Identify which cell holds the provided text, then report its (x, y) central coordinate. 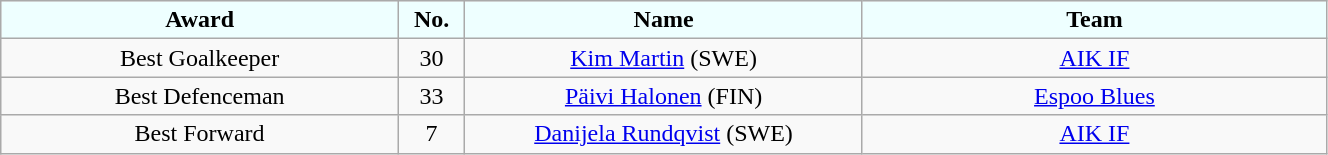
30 (431, 58)
Name (664, 20)
7 (431, 134)
Team (1094, 20)
No. (431, 20)
Best Defenceman (200, 96)
Kim Martin (SWE) (664, 58)
Espoo Blues (1094, 96)
Best Goalkeeper (200, 58)
Best Forward (200, 134)
Päivi Halonen (FIN) (664, 96)
33 (431, 96)
Danijela Rundqvist (SWE) (664, 134)
Award (200, 20)
